Scan for the cell matching the given text and deliver its [x, y] coordinate at center. 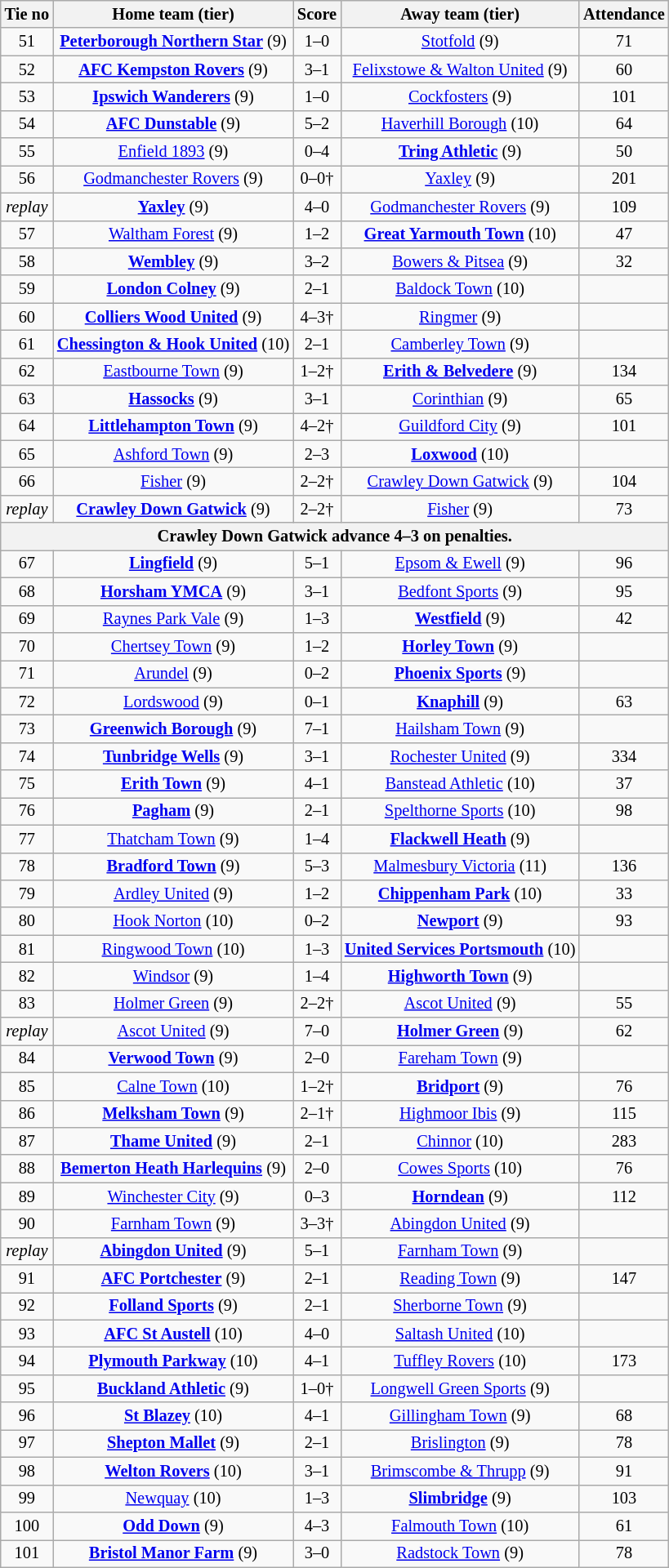
Spelthorne Sports (10) [460, 811]
Score [317, 14]
147 [624, 1279]
Lingfield (9) [173, 563]
Enfield 1893 (9) [173, 152]
Away team (tier) [460, 14]
59 [27, 289]
3–0 [317, 1553]
Bemerton Heath Harlequins (9) [173, 1169]
0–0† [317, 179]
3–3† [317, 1223]
52 [27, 69]
2–3 [317, 454]
Odd Down (9) [173, 1526]
4–2† [317, 426]
3–2 [317, 261]
77 [27, 839]
Colliers Wood United (9) [173, 317]
84 [27, 1058]
Home team (tier) [173, 14]
AFC Dunstable (9) [173, 124]
67 [27, 563]
Brimscombe & Thrupp (9) [460, 1471]
173 [624, 1361]
Cockfosters (9) [460, 96]
37 [624, 784]
54 [27, 124]
103 [624, 1499]
Crawley Down Gatwick advance 4–3 on penalties. [335, 537]
Melksham Town (9) [173, 1114]
89 [27, 1196]
Thame United (9) [173, 1141]
85 [27, 1086]
Ringwood Town (10) [173, 949]
Plymouth Parkway (10) [173, 1361]
Horndean (9) [460, 1196]
Ipswich Wanderers (9) [173, 96]
Malmesbury Victoria (11) [460, 866]
Chertsey Town (9) [173, 646]
Tie no [27, 14]
Attendance [624, 14]
Wembley (9) [173, 261]
Winchester City (9) [173, 1196]
Lordswood (9) [173, 702]
Hailsham Town (9) [460, 728]
Bristol Manor Farm (9) [173, 1553]
92 [27, 1306]
Erith & Belvedere (9) [460, 372]
Sherborne Town (9) [460, 1306]
Greenwich Borough (9) [173, 728]
79 [27, 893]
75 [27, 784]
Tuffley Rovers (10) [460, 1361]
Great Yarmouth Town (10) [460, 234]
115 [624, 1114]
Corinthian (9) [460, 399]
Tring Athletic (9) [460, 152]
Horley Town (9) [460, 646]
2–1† [317, 1114]
80 [27, 921]
Ashford Town (9) [173, 454]
47 [624, 234]
0–4 [317, 152]
134 [624, 372]
109 [624, 207]
4–3† [317, 317]
Newquay (10) [173, 1499]
83 [27, 1004]
Rochester United (9) [460, 756]
Bedfont Sports (9) [460, 591]
90 [27, 1223]
Arundel (9) [173, 674]
Banstead Athletic (10) [460, 784]
33 [624, 893]
97 [27, 1443]
Chippenham Park (10) [460, 893]
Waltham Forest (9) [173, 234]
112 [624, 1196]
81 [27, 949]
Erith Town (9) [173, 784]
AFC St Austell (10) [173, 1334]
Stotfold (9) [460, 42]
Windsor (9) [173, 976]
Knaphill (9) [460, 702]
Fareham Town (9) [460, 1058]
Chessington & Hook United (10) [173, 344]
Ringmer (9) [460, 317]
Phoenix Sports (9) [460, 674]
Bowers & Pitsea (9) [460, 261]
1–0† [317, 1388]
87 [27, 1141]
Thatcham Town (9) [173, 839]
Epsom & Ewell (9) [460, 563]
5–3 [317, 866]
Bradford Town (9) [173, 866]
Saltash United (10) [460, 1334]
Westfield (9) [460, 619]
Pagham (9) [173, 811]
Newport (9) [460, 921]
70 [27, 646]
334 [624, 756]
Slimbridge (9) [460, 1499]
Welton Rovers (10) [173, 1471]
Raynes Park Vale (9) [173, 619]
53 [27, 96]
Shepton Mallet (9) [173, 1443]
Highmoor Ibis (9) [460, 1114]
Chinnor (10) [460, 1141]
Folland Sports (9) [173, 1306]
Peterborough Northern Star (9) [173, 42]
Falmouth Town (10) [460, 1526]
London Colney (9) [173, 289]
0–1 [317, 702]
Hook Norton (10) [173, 921]
Felixstowe & Walton United (9) [460, 69]
Gillingham Town (9) [460, 1416]
94 [27, 1361]
AFC Kempston Rovers (9) [173, 69]
Loxwood (10) [460, 454]
Highworth Town (9) [460, 976]
5–2 [317, 124]
283 [624, 1141]
Verwood Town (9) [173, 1058]
Haverhill Borough (10) [460, 124]
32 [624, 261]
Brislington (9) [460, 1443]
82 [27, 976]
136 [624, 866]
Horsham YMCA (9) [173, 591]
Bridport (9) [460, 1086]
Littlehampton Town (9) [173, 426]
50 [624, 152]
100 [27, 1526]
72 [27, 702]
56 [27, 179]
99 [27, 1499]
57 [27, 234]
58 [27, 261]
Ardley United (9) [173, 893]
Radstock Town (9) [460, 1553]
Hassocks (9) [173, 399]
88 [27, 1169]
United Services Portsmouth (10) [460, 949]
Eastbourne Town (9) [173, 372]
Camberley Town (9) [460, 344]
Cowes Sports (10) [460, 1169]
51 [27, 42]
Guildford City (9) [460, 426]
St Blazey (10) [173, 1416]
69 [27, 619]
86 [27, 1114]
Tunbridge Wells (9) [173, 756]
AFC Portchester (9) [173, 1279]
201 [624, 179]
Flackwell Heath (9) [460, 839]
4–3 [317, 1526]
Buckland Athletic (9) [173, 1388]
74 [27, 756]
66 [27, 481]
Calne Town (10) [173, 1086]
7–1 [317, 728]
Longwell Green Sports (9) [460, 1388]
104 [624, 481]
Baldock Town (10) [460, 289]
0–3 [317, 1196]
42 [624, 619]
7–0 [317, 1031]
Reading Town (9) [460, 1279]
